Return the [x, y] coordinate for the center point of the cell that contains the specified text.  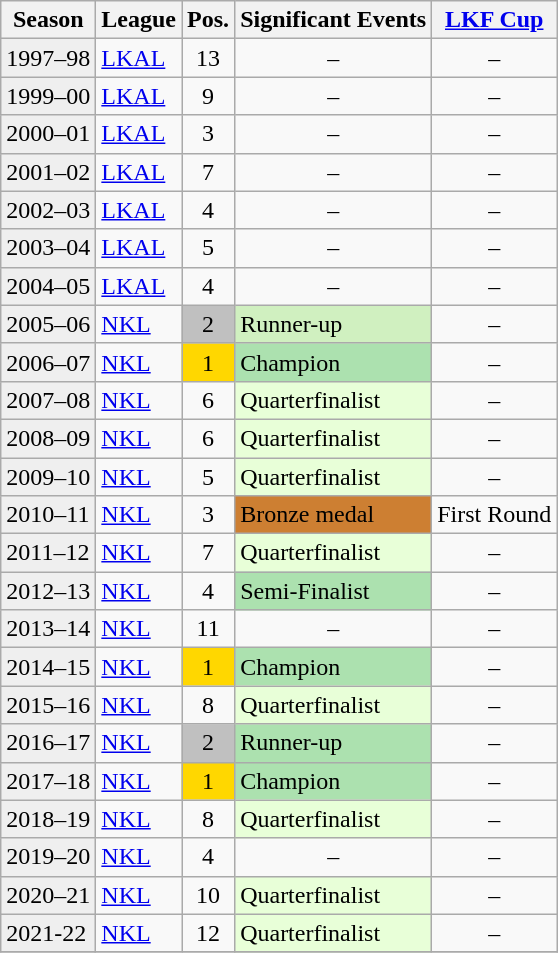
First Round [494, 515]
1997–98 [48, 58]
2020–21 [48, 895]
2016–17 [48, 743]
2006–07 [48, 362]
2000–01 [48, 134]
Semi-Finalist [334, 591]
2011–12 [48, 553]
Bronze medal [334, 515]
Significant Events [334, 20]
2019–20 [48, 857]
Season [48, 20]
11 [208, 629]
9 [208, 96]
2010–11 [48, 515]
2009–10 [48, 477]
2005–06 [48, 324]
2013–14 [48, 629]
2014–15 [48, 667]
2001–02 [48, 172]
2021-22 [48, 933]
13 [208, 58]
League [139, 20]
Pos. [208, 20]
2015–16 [48, 705]
LKF Cup [494, 20]
1999–00 [48, 96]
2008–09 [48, 438]
2002–03 [48, 210]
2017–18 [48, 781]
2003–04 [48, 248]
2004–05 [48, 286]
12 [208, 933]
2007–08 [48, 400]
10 [208, 895]
2018–19 [48, 819]
2012–13 [48, 591]
